Detect which cell encompasses the target text, then output its (x, y) center coordinate. 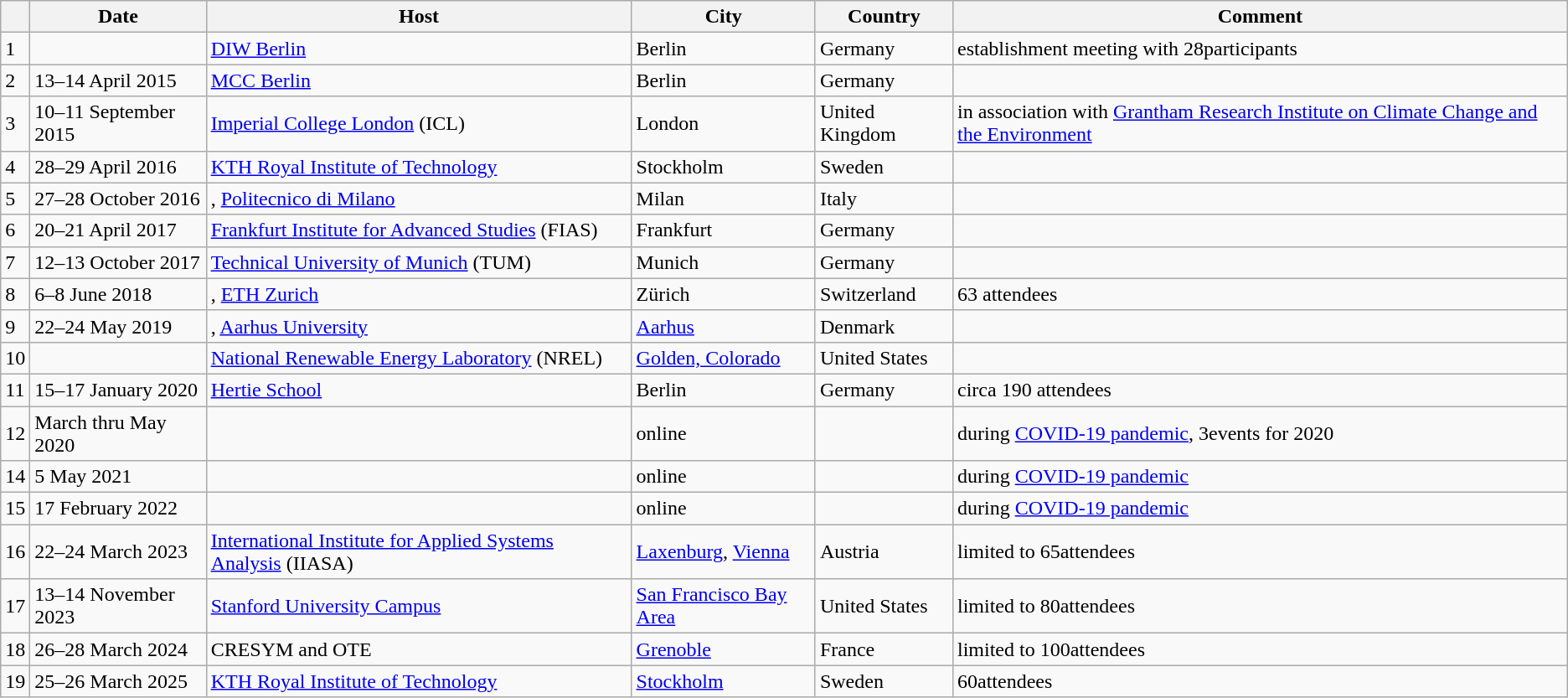
18 (15, 649)
International Institute for Applied Systems Analysis (IIASA) (419, 551)
United Kingdom (884, 124)
circa 190 attendees (1260, 390)
6–8 June 2018 (118, 294)
, ETH Zurich (419, 294)
Milan (724, 199)
Switzerland (884, 294)
13–14 November 2023 (118, 607)
CRESYM and OTE (419, 649)
Grenoble (724, 649)
limited to 65attendees (1260, 551)
27–28 October 2016 (118, 199)
6 (15, 230)
60attendees (1260, 681)
Austria (884, 551)
National Renewable Energy Laboratory (NREL) (419, 358)
Zürich (724, 294)
in association with Grantham Research Institute on Climate Change and the Environment (1260, 124)
4 (15, 167)
2 (15, 80)
28–29 April 2016 (118, 167)
13–14 April 2015 (118, 80)
San Francisco Bay Area (724, 607)
7 (15, 262)
City (724, 17)
Laxenburg, Vienna (724, 551)
, Aarhus University (419, 326)
12–13 October 2017 (118, 262)
14 (15, 477)
Hertie School (419, 390)
25–26 March 2025 (118, 681)
Denmark (884, 326)
1 (15, 49)
Technical University of Munich (TUM) (419, 262)
Frankfurt (724, 230)
3 (15, 124)
MCC Berlin (419, 80)
London (724, 124)
limited to 100attendees (1260, 649)
22–24 May 2019 (118, 326)
8 (15, 294)
5 May 2021 (118, 477)
France (884, 649)
Frankfurt Institute for Advanced Studies (FIAS) (419, 230)
Imperial College London (ICL) (419, 124)
15 (15, 509)
63 attendees (1260, 294)
16 (15, 551)
DIW Berlin (419, 49)
9 (15, 326)
10 (15, 358)
Golden, Colorado (724, 358)
Aarhus (724, 326)
20–21 April 2017 (118, 230)
Host (419, 17)
17 February 2022 (118, 509)
establishment meeting with 28participants (1260, 49)
19 (15, 681)
Stanford University Campus (419, 607)
Date (118, 17)
12 (15, 432)
limited to 80attendees (1260, 607)
during COVID-19 pandemic, 3events for 2020 (1260, 432)
Italy (884, 199)
11 (15, 390)
, Politecnico di Milano (419, 199)
10–11 September 2015 (118, 124)
5 (15, 199)
Comment (1260, 17)
March thru May 2020 (118, 432)
Munich (724, 262)
17 (15, 607)
Country (884, 17)
15–17 January 2020 (118, 390)
22–24 March 2023 (118, 551)
26–28 March 2024 (118, 649)
